From the cell containing the given text, extract its center point as [x, y] coordinate. 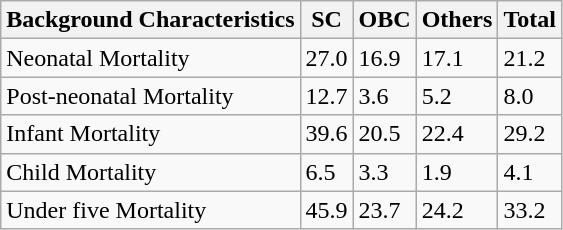
Total [530, 20]
Background Characteristics [150, 20]
6.5 [326, 172]
20.5 [384, 134]
39.6 [326, 134]
Under five Mortality [150, 210]
17.1 [457, 58]
Child Mortality [150, 172]
12.7 [326, 96]
22.4 [457, 134]
1.9 [457, 172]
27.0 [326, 58]
23.7 [384, 210]
33.2 [530, 210]
SC [326, 20]
16.9 [384, 58]
Others [457, 20]
Neonatal Mortality [150, 58]
3.6 [384, 96]
21.2 [530, 58]
29.2 [530, 134]
8.0 [530, 96]
5.2 [457, 96]
Post-neonatal Mortality [150, 96]
Infant Mortality [150, 134]
45.9 [326, 210]
24.2 [457, 210]
3.3 [384, 172]
OBC [384, 20]
4.1 [530, 172]
